Detect which cell encompasses the target text, then output its (X, Y) center coordinate. 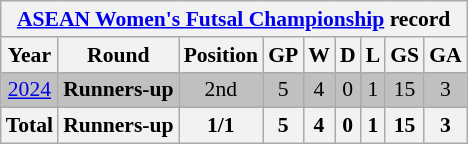
GA (446, 55)
Year (30, 55)
Total (30, 126)
2024 (30, 90)
Round (118, 55)
D (348, 55)
ASEAN Women's Futsal Championship record (234, 19)
L (374, 55)
GS (404, 55)
2nd (221, 90)
W (319, 55)
1/1 (221, 126)
GP (283, 55)
Position (221, 55)
